Identify which cell holds the provided text, then report its [X, Y] central coordinate. 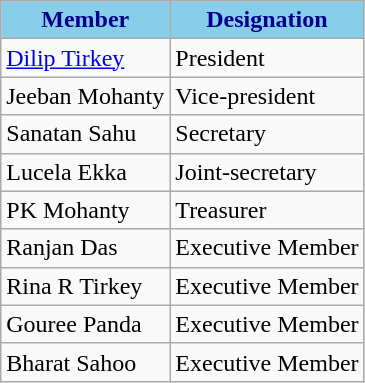
Ranjan Das [86, 248]
President [267, 58]
PK Mohanty [86, 210]
Jeeban Mohanty [86, 96]
Bharat Sahoo [86, 362]
Member [86, 20]
Lucela Ekka [86, 172]
Gouree Panda [86, 324]
Vice-president [267, 96]
Sanatan Sahu [86, 134]
Rina R Tirkey [86, 286]
Designation [267, 20]
Joint-secretary [267, 172]
Secretary [267, 134]
Treasurer [267, 210]
Dilip Tirkey [86, 58]
